Return the [x, y] coordinate for the center point of the cell that contains the specified text.  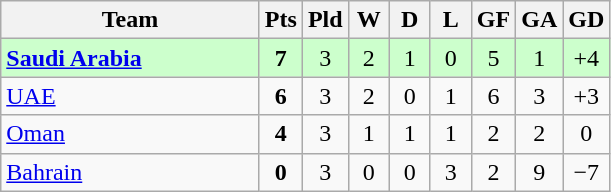
5 [493, 58]
UAE [130, 96]
Pld [325, 20]
4 [280, 134]
D [410, 20]
Pts [280, 20]
GD [586, 20]
Team [130, 20]
GA [540, 20]
+4 [586, 58]
Bahrain [130, 172]
−7 [586, 172]
7 [280, 58]
GF [493, 20]
+3 [586, 96]
L [450, 20]
Oman [130, 134]
9 [540, 172]
W [368, 20]
Saudi Arabia [130, 58]
